Locate the cell with the specified text and output its (X, Y) center coordinate. 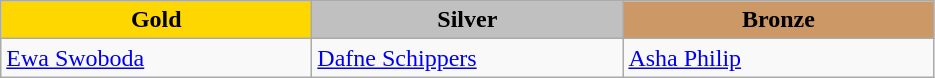
Ewa Swoboda (156, 58)
Asha Philip (778, 58)
Bronze (778, 20)
Dafne Schippers (468, 58)
Gold (156, 20)
Silver (468, 20)
